Capture the cell that displays the provided text and extract its [X, Y] central coordinate. 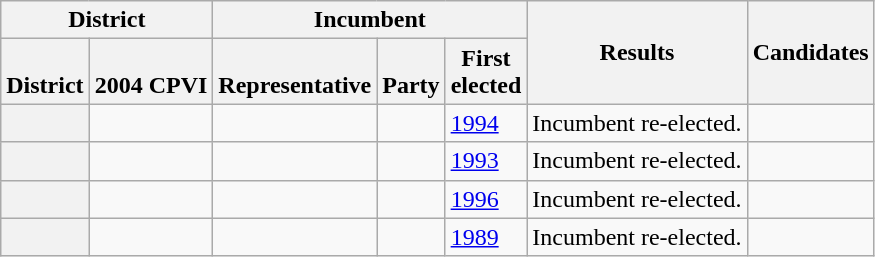
Candidates [810, 52]
Firstelected [486, 72]
1994 [486, 123]
1996 [486, 199]
Incumbent [370, 20]
2004 CPVI [151, 72]
Representative [295, 72]
Results [637, 52]
1993 [486, 161]
1989 [486, 237]
Party [411, 72]
